Return the (x, y) coordinate for the center point of the cell that contains the specified text.  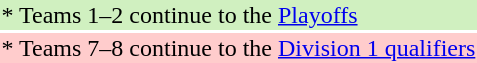
* Teams 7–8 continue to the Division 1 qualifiers (238, 48)
* Teams 1–2 continue to the Playoffs (238, 15)
